Return (x, y) of the center of cell containing provided text 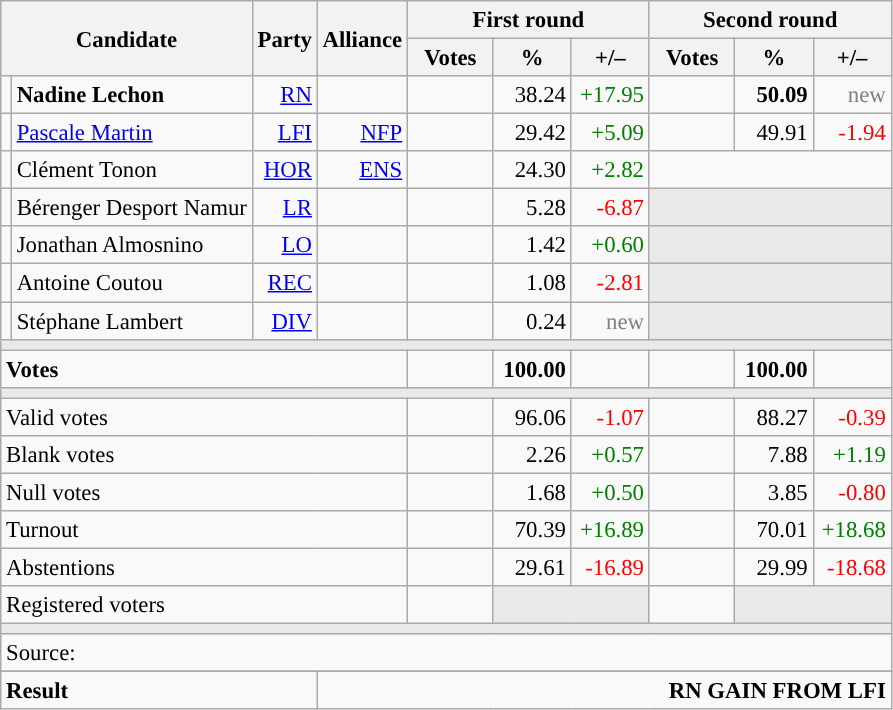
70.01 (774, 530)
RN GAIN FROM LFI (604, 691)
Alliance (362, 38)
-1.94 (852, 133)
-6.87 (610, 208)
-0.39 (852, 417)
-18.68 (852, 567)
Valid votes (204, 417)
+0.60 (610, 245)
1.42 (532, 245)
+2.82 (610, 170)
-16.89 (610, 567)
Bérenger Desport Namur (132, 208)
Source: (446, 653)
Second round (770, 20)
-2.81 (610, 283)
LO (284, 245)
RN (284, 95)
Candidate (126, 38)
ENS (362, 170)
NFP (362, 133)
+0.50 (610, 492)
29.99 (774, 567)
First round (529, 20)
70.39 (532, 530)
49.91 (774, 133)
+17.95 (610, 95)
DIV (284, 321)
1.08 (532, 283)
Nadine Lechon (132, 95)
Pascale Martin (132, 133)
+18.68 (852, 530)
2.26 (532, 455)
Jonathan Almosnino (132, 245)
29.61 (532, 567)
REC (284, 283)
+5.09 (610, 133)
29.42 (532, 133)
Stéphane Lambert (132, 321)
Antoine Coutou (132, 283)
Clément Tonon (132, 170)
Result (159, 691)
HOR (284, 170)
96.06 (532, 417)
Turnout (204, 530)
50.09 (774, 95)
+1.19 (852, 455)
3.85 (774, 492)
7.88 (774, 455)
5.28 (532, 208)
38.24 (532, 95)
0.24 (532, 321)
Party (284, 38)
Registered voters (204, 605)
-0.80 (852, 492)
+0.57 (610, 455)
88.27 (774, 417)
Blank votes (204, 455)
-1.07 (610, 417)
LFI (284, 133)
24.30 (532, 170)
LR (284, 208)
+16.89 (610, 530)
Abstentions (204, 567)
Null votes (204, 492)
1.68 (532, 492)
